Locate the cell with the specified text and output its (x, y) center coordinate. 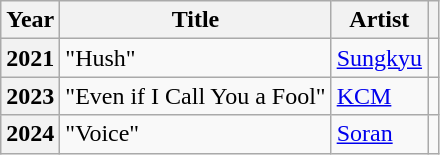
2024 (30, 134)
"Hush" (196, 58)
Title (196, 20)
Soran (379, 134)
"Voice" (196, 134)
Year (30, 20)
Artist (379, 20)
KCM (379, 96)
Sungkyu (379, 58)
2021 (30, 58)
2023 (30, 96)
"Even if I Call You a Fool" (196, 96)
